Detect which cell encompasses the target text, then output its [X, Y] center coordinate. 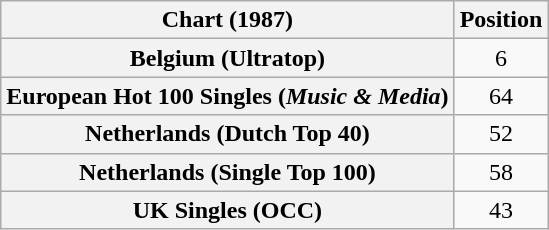
European Hot 100 Singles (Music & Media) [228, 96]
Belgium (Ultratop) [228, 58]
43 [501, 210]
58 [501, 172]
Position [501, 20]
Netherlands (Single Top 100) [228, 172]
64 [501, 96]
UK Singles (OCC) [228, 210]
Netherlands (Dutch Top 40) [228, 134]
52 [501, 134]
Chart (1987) [228, 20]
6 [501, 58]
